Search for the cell housing the specified text and yield its [X, Y] center coordinate. 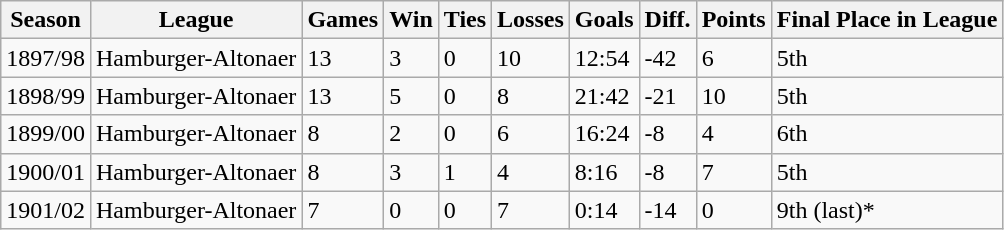
-42 [668, 58]
1897/98 [46, 58]
12:54 [604, 58]
Win [412, 20]
0:14 [604, 210]
-21 [668, 96]
1 [464, 172]
6th [887, 134]
9th (last)* [887, 210]
Goals [604, 20]
1899/00 [46, 134]
Points [734, 20]
League [196, 20]
Games [343, 20]
Diff. [668, 20]
1898/99 [46, 96]
2 [412, 134]
8:16 [604, 172]
1900/01 [46, 172]
Final Place in League [887, 20]
Ties [464, 20]
16:24 [604, 134]
-14 [668, 210]
5 [412, 96]
Losses [531, 20]
1901/02 [46, 210]
21:42 [604, 96]
Season [46, 20]
